Provide the (X, Y) coordinate of the cell's center where the given text is located.  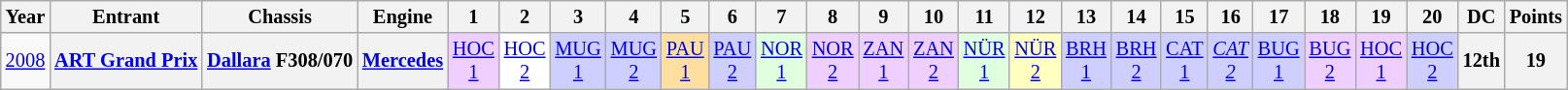
MUG1 (577, 61)
18 (1329, 16)
Mercedes (402, 61)
12 (1036, 16)
BRH1 (1086, 61)
1 (474, 16)
3 (577, 16)
Engine (402, 16)
11 (985, 16)
14 (1137, 16)
ZAN2 (934, 61)
CAT2 (1230, 61)
Chassis (280, 16)
Dallara F308/070 (280, 61)
13 (1086, 16)
10 (934, 16)
4 (633, 16)
5 (686, 16)
MUG2 (633, 61)
NOR2 (834, 61)
17 (1278, 16)
Year (25, 16)
16 (1230, 16)
9 (884, 16)
2008 (25, 61)
ZAN1 (884, 61)
8 (834, 16)
12th (1482, 61)
ART Grand Prix (126, 61)
6 (733, 16)
PAU1 (686, 61)
BRH2 (1137, 61)
CAT1 (1184, 61)
NÜR1 (985, 61)
20 (1432, 16)
PAU2 (733, 61)
NÜR2 (1036, 61)
15 (1184, 16)
DC (1482, 16)
NOR1 (781, 61)
Entrant (126, 16)
BUG2 (1329, 61)
BUG1 (1278, 61)
7 (781, 16)
2 (525, 16)
Points (1536, 16)
